Determine the (X, Y) coordinate at the center of the cell enclosing the given text.  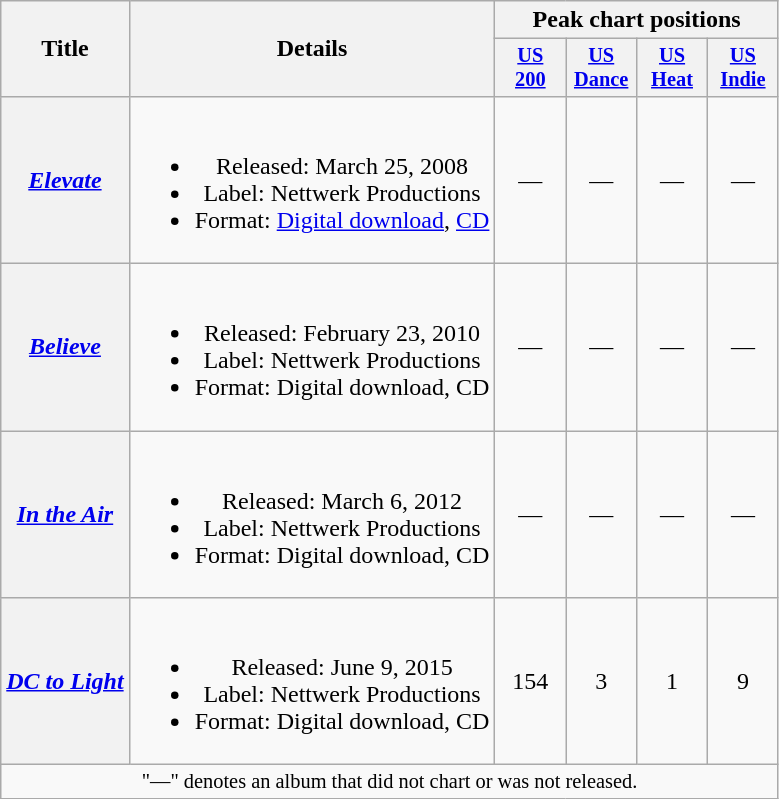
3 (602, 682)
In the Air (65, 514)
Details (312, 49)
9 (742, 682)
Released: February 23, 2010Label: Nettwerk ProductionsFormat: Digital download, CD (312, 348)
US200 (530, 68)
USIndie (742, 68)
Believe (65, 348)
USHeat (672, 68)
Peak chart positions (636, 20)
1 (672, 682)
DC to Light (65, 682)
Released: June 9, 2015Label: Nettwerk ProductionsFormat: Digital download, CD (312, 682)
USDance (602, 68)
"—" denotes an album that did not chart or was not released. (390, 782)
154 (530, 682)
Released: March 25, 2008Label: Nettwerk ProductionsFormat: Digital download, CD (312, 180)
Elevate (65, 180)
Title (65, 49)
Released: March 6, 2012Label: Nettwerk ProductionsFormat: Digital download, CD (312, 514)
